Find where the given text appears and provide that cell's center as (x, y) coordinate. 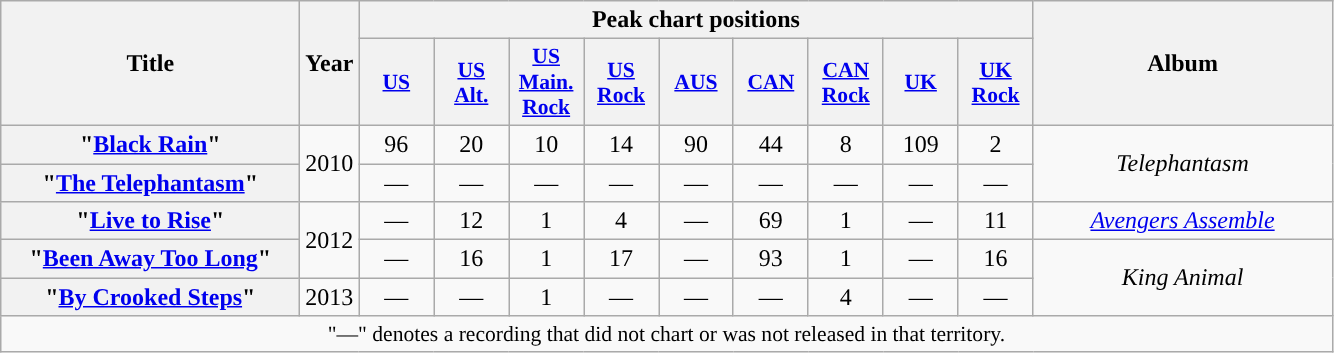
93 (770, 259)
2010 (330, 163)
Peak chart positions (696, 20)
Telephantasm (1182, 163)
Avengers Assemble (1182, 221)
12 (472, 221)
11 (996, 221)
2 (996, 144)
"The Telephantasm" (150, 183)
King Animal (1182, 278)
"—" denotes a recording that did not chart or was not released in that territory. (666, 334)
"Black Rain" (150, 144)
90 (696, 144)
Year (330, 64)
Album (1182, 64)
CAN (770, 82)
14 (622, 144)
10 (546, 144)
8 (846, 144)
44 (770, 144)
2013 (330, 297)
AUS (696, 82)
USAlt. (472, 82)
CANRock (846, 82)
UK (920, 82)
USRock (622, 82)
US (396, 82)
109 (920, 144)
Title (150, 64)
17 (622, 259)
"Live to Rise" (150, 221)
"Been Away Too Long" (150, 259)
UKRock (996, 82)
69 (770, 221)
USMain. Rock (546, 82)
20 (472, 144)
2012 (330, 240)
"By Crooked Steps" (150, 297)
96 (396, 144)
